Provide the (x, y) coordinate of the cell's center where the given text is located.  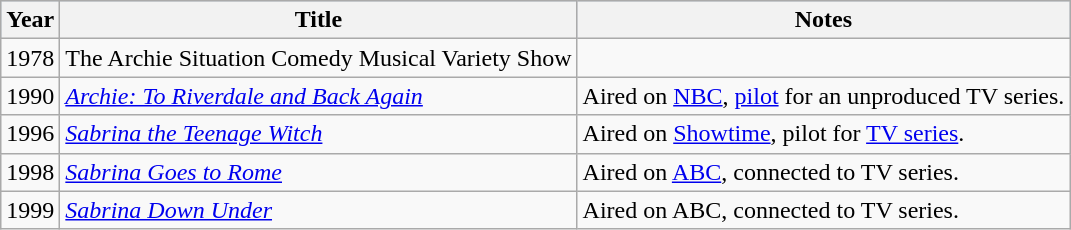
Year (30, 20)
1998 (30, 172)
Sabrina the Teenage Witch (318, 134)
The Archie Situation Comedy Musical Variety Show (318, 58)
1990 (30, 96)
Sabrina Goes to Rome (318, 172)
1996 (30, 134)
Aired on Showtime, pilot for TV series. (824, 134)
1978 (30, 58)
Archie: To Riverdale and Back Again (318, 96)
Notes (824, 20)
Title (318, 20)
Aired on NBC, pilot for an unproduced TV series. (824, 96)
Sabrina Down Under (318, 210)
1999 (30, 210)
